Scan for the cell matching the given text and deliver its (X, Y) coordinate at center. 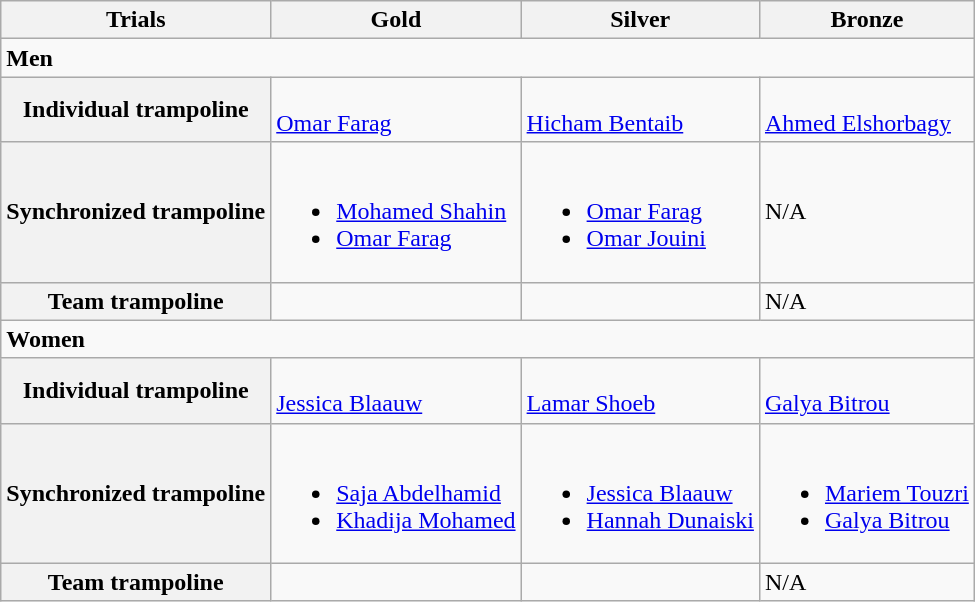
Bronze (866, 20)
Hicham Bentaib (640, 110)
Lamar Shoeb (640, 390)
Saja AbdelhamidKhadija Mohamed (396, 493)
Gold (396, 20)
Women (488, 339)
Jessica BlaauwHannah Dunaiski (640, 493)
Omar FaragOmar Jouini (640, 212)
Mohamed ShahinOmar Farag (396, 212)
Men (488, 58)
Ahmed Elshorbagy (866, 110)
Trials (136, 20)
Silver (640, 20)
Omar Farag (396, 110)
Jessica Blaauw (396, 390)
Galya Bitrou (866, 390)
Mariem TouzriGalya Bitrou (866, 493)
